Pinpoint the cell where the given text exists, returning its (X, Y) midpoint coordinate. 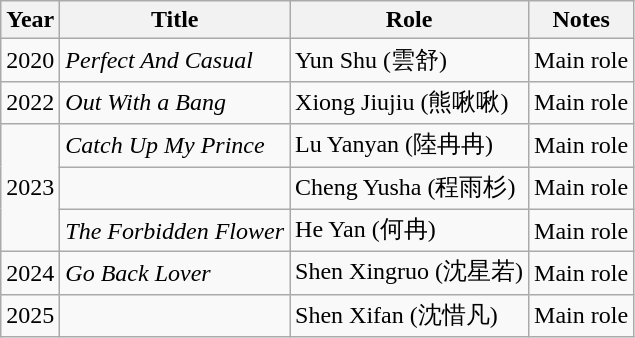
Notes (582, 20)
2025 (30, 316)
Yun Shu (雲舒) (410, 60)
Perfect And Casual (175, 60)
Year (30, 20)
Cheng Yusha (程雨杉) (410, 188)
Xiong Jiujiu (熊啾啾) (410, 102)
The Forbidden Flower (175, 230)
Shen Xingruo (沈星若) (410, 274)
Role (410, 20)
2024 (30, 274)
Shen Xifan (沈惜凡) (410, 316)
2022 (30, 102)
Catch Up My Prince (175, 146)
He Yan (何冉) (410, 230)
Lu Yanyan (陸冉冉) (410, 146)
Out With a Bang (175, 102)
Go Back Lover (175, 274)
2023 (30, 188)
Title (175, 20)
2020 (30, 60)
